Search for the cell housing the specified text and yield its (X, Y) center coordinate. 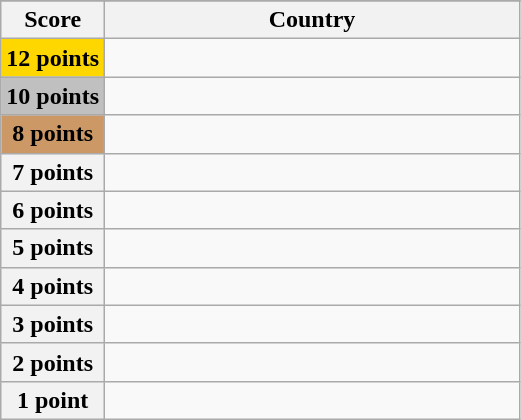
6 points (53, 210)
7 points (53, 172)
1 point (53, 400)
4 points (53, 286)
8 points (53, 134)
Country (312, 20)
Score (53, 20)
3 points (53, 324)
2 points (53, 362)
10 points (53, 96)
5 points (53, 248)
12 points (53, 58)
